Identify which cell holds the provided text, then report its [x, y] central coordinate. 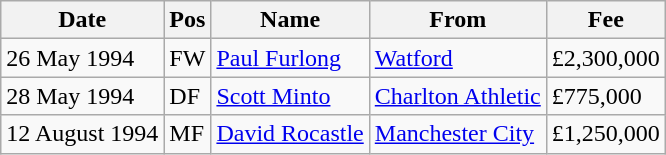
12 August 1994 [82, 134]
Name [290, 20]
Manchester City [458, 134]
Watford [458, 58]
Charlton Athletic [458, 96]
Fee [606, 20]
From [458, 20]
26 May 1994 [82, 58]
Scott Minto [290, 96]
MF [188, 134]
Date [82, 20]
DF [188, 96]
David Rocastle [290, 134]
£1,250,000 [606, 134]
FW [188, 58]
28 May 1994 [82, 96]
£775,000 [606, 96]
£2,300,000 [606, 58]
Pos [188, 20]
Paul Furlong [290, 58]
